Search for the cell housing the specified text and yield its [x, y] center coordinate. 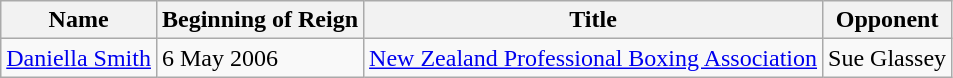
Name [79, 20]
Beginning of Reign [260, 20]
Sue Glassey [888, 58]
Daniella Smith [79, 58]
6 May 2006 [260, 58]
Opponent [888, 20]
Title [594, 20]
New Zealand Professional Boxing Association [594, 58]
